Return [x, y] of the center of cell containing provided text 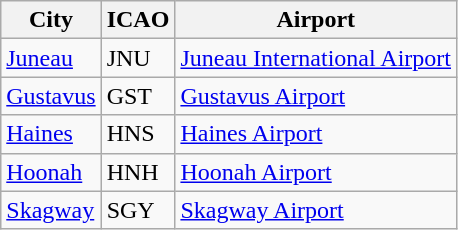
Haines [51, 134]
Skagway Airport [316, 210]
Skagway [51, 210]
Juneau [51, 58]
HNS [138, 134]
JNU [138, 58]
Airport [316, 20]
Hoonah Airport [316, 172]
SGY [138, 210]
HNH [138, 172]
Haines Airport [316, 134]
City [51, 20]
Gustavus [51, 96]
Juneau International Airport [316, 58]
GST [138, 96]
ICAO [138, 20]
Gustavus Airport [316, 96]
Hoonah [51, 172]
